Output the [X, Y] coordinate of the center of the cell containing the given text.  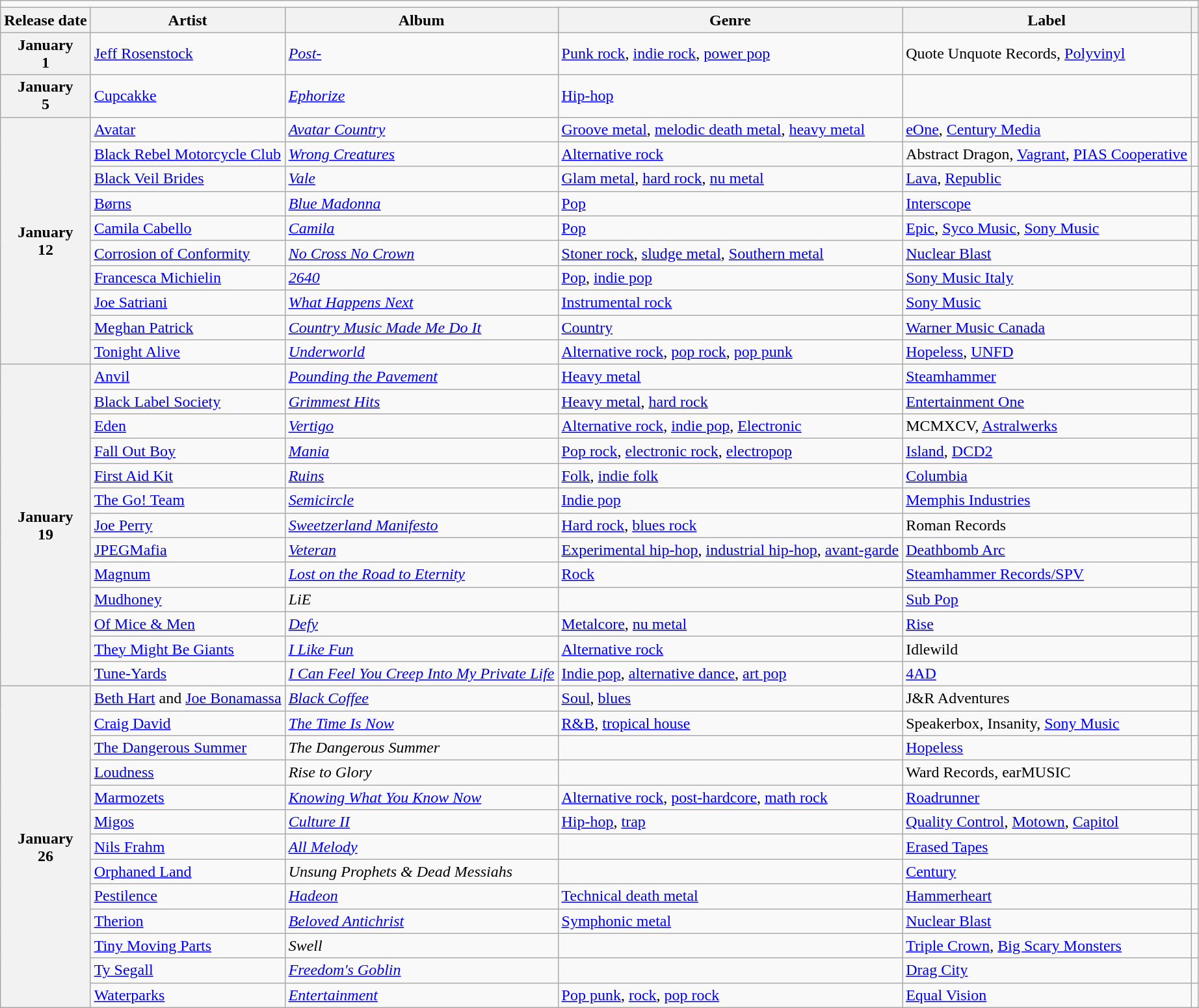
Epic, Syco Music, Sony Music [1047, 228]
Triple Crown, Big Scary Monsters [1047, 946]
Steamhammer Records/SPV [1047, 575]
Hip-hop, trap [730, 822]
Unsung Prophets & Dead Messiahs [421, 872]
Rock [730, 575]
Roadrunner [1047, 797]
Indie pop, alternative dance, art pop [730, 673]
Abstract Dragon, Vagrant, PIAS Cooperative [1047, 154]
Pounding the Pavement [421, 377]
Columbia [1047, 476]
Sub Pop [1047, 599]
Ty Segall [187, 970]
Hadeon [421, 896]
January26 [46, 846]
January12 [46, 240]
Tune-Yards [187, 673]
Deathbomb Arc [1047, 550]
Camila Cabello [187, 228]
January5 [46, 96]
Francesca Michielin [187, 278]
Jeff Rosenstock [187, 53]
Wrong Creatures [421, 154]
Vertigo [421, 426]
Anvil [187, 377]
Beloved Antichrist [421, 921]
Black Coffee [421, 698]
Beth Hart and Joe Bonamassa [187, 698]
Memphis Industries [1047, 500]
Steamhammer [1047, 377]
Genre [730, 20]
Hopeless [1047, 748]
Freedom's Goblin [421, 970]
Ward Records, earMUSIC [1047, 773]
Quality Control, Motown, Capitol [1047, 822]
What Happens Next [421, 302]
Rise [1047, 624]
Swell [421, 946]
Symphonic metal [730, 921]
eOne, Century Media [1047, 129]
Pop, indie pop [730, 278]
Entertainment One [1047, 402]
Artist [187, 20]
Glam metal, hard rock, nu metal [730, 179]
Joe Perry [187, 525]
Tiny Moving Parts [187, 946]
Punk rock, indie rock, power pop [730, 53]
Drag City [1047, 970]
Tonight Alive [187, 352]
Corrosion of Conformity [187, 253]
R&B, tropical house [730, 723]
Knowing What You Know Now [421, 797]
Mudhoney [187, 599]
The Go! Team [187, 500]
Orphaned Land [187, 872]
JPEGMafia [187, 550]
Therion [187, 921]
Semicircle [421, 500]
Indie pop [730, 500]
Sweetzerland Manifesto [421, 525]
Avatar Country [421, 129]
Metalcore, nu metal [730, 624]
They Might Be Giants [187, 649]
Avatar [187, 129]
Warner Music Canada [1047, 327]
Grimmest Hits [421, 402]
Album [421, 20]
Groove metal, melodic death metal, heavy metal [730, 129]
Black Label Society [187, 402]
Cupcakke [187, 96]
Speakerbox, Insanity, Sony Music [1047, 723]
LiE [421, 599]
Craig David [187, 723]
Culture II [421, 822]
Black Rebel Motorcycle Club [187, 154]
Loudness [187, 773]
4AD [1047, 673]
Hopeless, UNFD [1047, 352]
Equal Vision [1047, 995]
January1 [46, 53]
The Time Is Now [421, 723]
Stoner rock, sludge metal, Southern metal [730, 253]
Migos [187, 822]
Experimental hip-hop, industrial hip-hop, avant-garde [730, 550]
Ruins [421, 476]
Rise to Glory [421, 773]
Magnum [187, 575]
Veteran [421, 550]
Camila [421, 228]
Instrumental rock [730, 302]
Børns [187, 203]
Marmozets [187, 797]
Roman Records [1047, 525]
Pop punk, rock, pop rock [730, 995]
All Melody [421, 847]
Country [730, 327]
Sony Music Italy [1047, 278]
Ephorize [421, 96]
Pestilence [187, 896]
Country Music Made Me Do It [421, 327]
Vale [421, 179]
Lost on the Road to Eternity [421, 575]
Of Mice & Men [187, 624]
Release date [46, 20]
Joe Satriani [187, 302]
Alternative rock, post-hardcore, math rock [730, 797]
Blue Madonna [421, 203]
Hammerheart [1047, 896]
Fall Out Boy [187, 451]
Underworld [421, 352]
Pop rock, electronic rock, electropop [730, 451]
Quote Unquote Records, Polyvinyl [1047, 53]
Alternative rock, pop rock, pop punk [730, 352]
I Can Feel You Creep Into My Private Life [421, 673]
Hard rock, blues rock [730, 525]
Black Veil Brides [187, 179]
Heavy metal, hard rock [730, 402]
Eden [187, 426]
Alternative rock, indie pop, Electronic [730, 426]
I Like Fun [421, 649]
Lava, Republic [1047, 179]
Sony Music [1047, 302]
Island, DCD2 [1047, 451]
2640 [421, 278]
Post- [421, 53]
January19 [46, 525]
Label [1047, 20]
No Cross No Crown [421, 253]
Entertainment [421, 995]
Soul, blues [730, 698]
Folk, indie folk [730, 476]
MCMXCV, Astralwerks [1047, 426]
Hip-hop [730, 96]
First Aid Kit [187, 476]
J&R Adventures [1047, 698]
Technical death metal [730, 896]
Meghan Patrick [187, 327]
Century [1047, 872]
Nils Frahm [187, 847]
Idlewild [1047, 649]
Mania [421, 451]
Defy [421, 624]
Waterparks [187, 995]
Interscope [1047, 203]
Erased Tapes [1047, 847]
Heavy metal [730, 377]
